Return the [x, y] coordinate for the center point of the cell that contains the specified text.  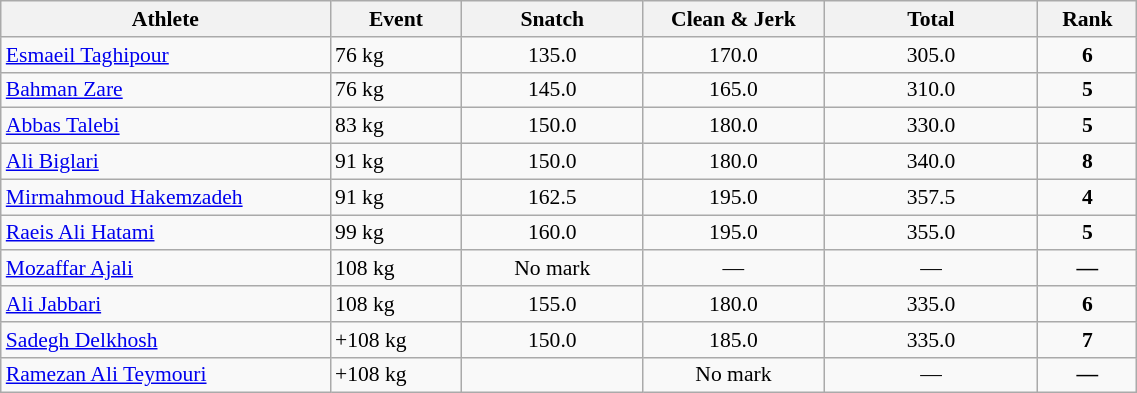
Raeis Ali Hatami [166, 233]
165.0 [734, 90]
99 kg [396, 233]
Event [396, 19]
Abbas Talebi [166, 126]
Bahman Zare [166, 90]
357.5 [931, 197]
330.0 [931, 126]
Athlete [166, 19]
135.0 [552, 55]
145.0 [552, 90]
4 [1088, 197]
83 kg [396, 126]
Rank [1088, 19]
Sadegh Delkhosh [166, 340]
8 [1088, 162]
355.0 [931, 233]
7 [1088, 340]
305.0 [931, 55]
170.0 [734, 55]
Total [931, 19]
Ali Jabbari [166, 304]
Clean & Jerk [734, 19]
340.0 [931, 162]
310.0 [931, 90]
Snatch [552, 19]
185.0 [734, 340]
Mozaffar Ajali [166, 269]
Ramezan Ali Teymouri [166, 375]
162.5 [552, 197]
155.0 [552, 304]
Mirmahmoud Hakemzadeh [166, 197]
160.0 [552, 233]
Esmaeil Taghipour [166, 55]
Ali Biglari [166, 162]
